For the text-containing cell, return its midpoint in (x, y) coordinate format. 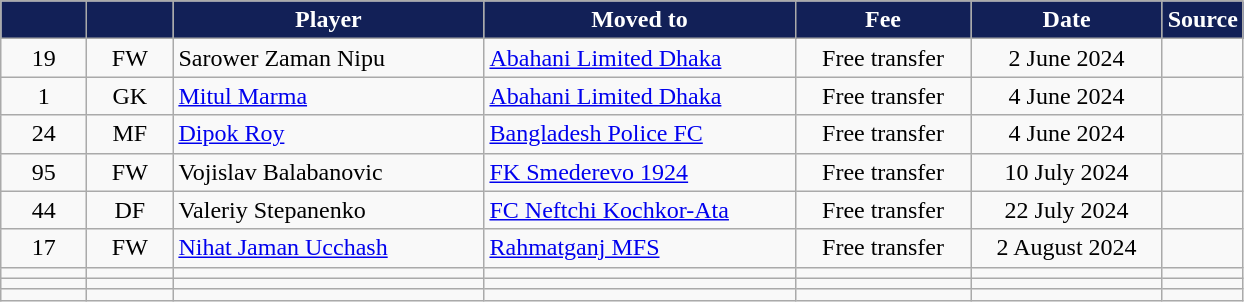
17 (44, 248)
Bangladesh Police FC (640, 134)
22 July 2024 (1066, 210)
Fee (883, 20)
DF (130, 210)
10 July 2024 (1066, 172)
FC Neftchi Kochkor-Ata (640, 210)
Player (328, 20)
Rahmatganj MFS (640, 248)
GK (130, 96)
FK Smederevo 1924 (640, 172)
19 (44, 58)
95 (44, 172)
Vojislav Balabanovic (328, 172)
24 (44, 134)
Date (1066, 20)
Moved to (640, 20)
2 June 2024 (1066, 58)
Mitul Marma (328, 96)
Sarower Zaman Nipu (328, 58)
Valeriy Stepanenko (328, 210)
Source (1202, 20)
2 August 2024 (1066, 248)
Nihat Jaman Ucchash (328, 248)
Dipok Roy (328, 134)
1 (44, 96)
MF (130, 134)
44 (44, 210)
